Pinpoint the cell where the given text exists, returning its [x, y] midpoint coordinate. 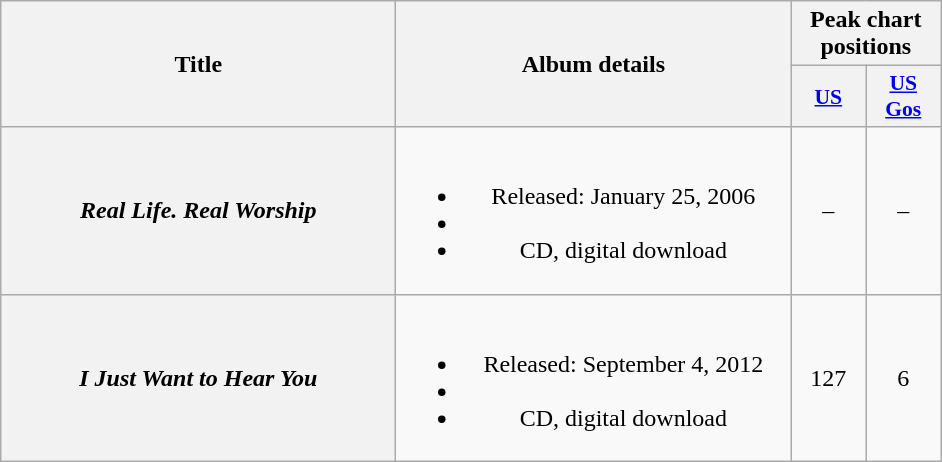
127 [828, 378]
6 [904, 378]
I Just Want to Hear You [198, 378]
Real Life. Real Worship [198, 210]
Released: September 4, 2012CD, digital download [594, 378]
USGos [904, 96]
Album details [594, 64]
Released: January 25, 2006CD, digital download [594, 210]
Peak chart positions [866, 34]
US [828, 96]
Title [198, 64]
